Provide the [X, Y] coordinate of the cell's center where the given text is located.  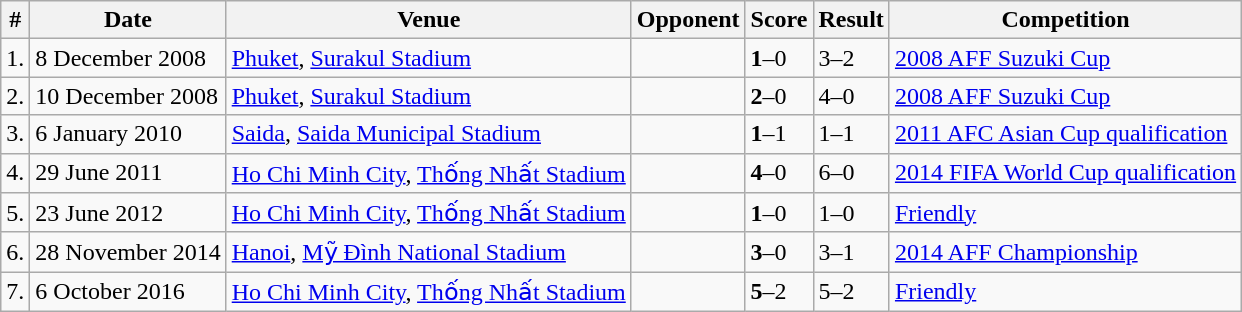
4. [16, 173]
7. [16, 292]
1. [16, 58]
Result [851, 20]
23 June 2012 [128, 213]
3–1 [851, 252]
3–2 [851, 58]
2011 AFC Asian Cup qualification [1065, 134]
2014 FIFA World Cup qualification [1065, 173]
2014 AFF Championship [1065, 252]
2–0 [779, 96]
2. [16, 96]
Venue [428, 20]
3–0 [779, 252]
Opponent [688, 20]
6. [16, 252]
29 June 2011 [128, 173]
6 October 2016 [128, 292]
10 December 2008 [128, 96]
Competition [1065, 20]
Score [779, 20]
# [16, 20]
Hanoi, Mỹ Đình National Stadium [428, 252]
Saida, Saida Municipal Stadium [428, 134]
6–0 [851, 173]
3. [16, 134]
5. [16, 213]
8 December 2008 [128, 58]
28 November 2014 [128, 252]
6 January 2010 [128, 134]
Date [128, 20]
